Find where the given text appears and provide that cell's center as (X, Y) coordinate. 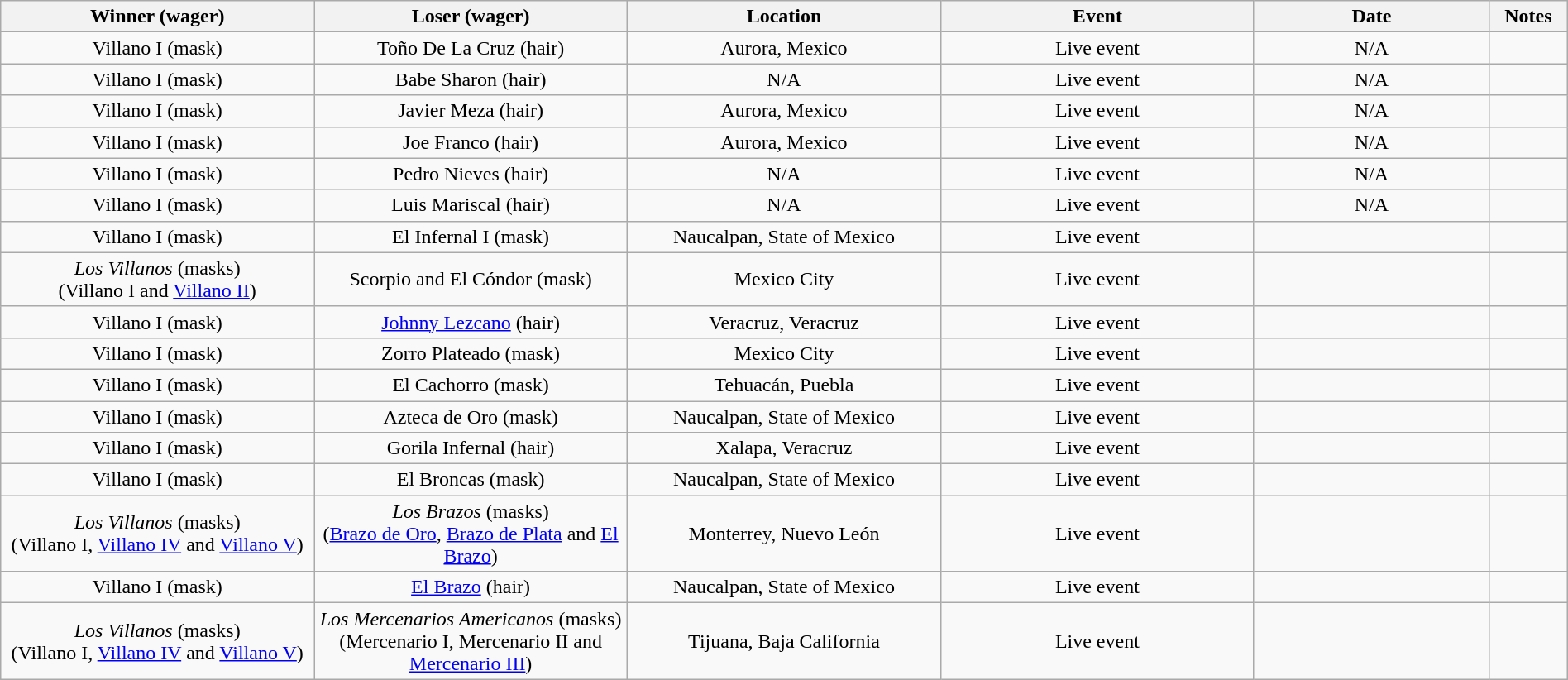
Los Brazos (masks)(Brazo de Oro, Brazo de Plata and El Brazo) (471, 534)
Monterrey, Nuevo León (784, 534)
Loser (wager) (471, 17)
Johnny Lezcano (hair) (471, 322)
Tijuana, Baja California (784, 641)
Scorpio and El Cóndor (mask) (471, 280)
Gorila Infernal (hair) (471, 448)
Winner (wager) (157, 17)
El Brazo (hair) (471, 587)
Event (1097, 17)
Luis Mariscal (hair) (471, 205)
Xalapa, Veracruz (784, 448)
El Infernal I (mask) (471, 237)
Tehuacán, Puebla (784, 385)
Babe Sharon (hair) (471, 79)
Zorro Plateado (mask) (471, 353)
Location (784, 17)
Azteca de Oro (mask) (471, 416)
Veracruz, Veracruz (784, 322)
Notes (1528, 17)
Los Villanos (masks) (Villano I and Villano II) (157, 280)
Pedro Nieves (hair) (471, 174)
El Cachorro (mask) (471, 385)
Joe Franco (hair) (471, 142)
Los Mercenarios Americanos (masks)(Mercenario I, Mercenario II and Mercenario III) (471, 641)
Javier Meza (hair) (471, 111)
Date (1371, 17)
Toño De La Cruz (hair) (471, 48)
El Broncas (mask) (471, 480)
